Extract the (X, Y) coordinate from the center of the cell holding the provided text.  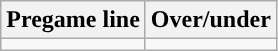
Pregame line (74, 20)
Over/under (210, 20)
